Provide the (x, y) coordinate of the cell's center where the given text is located.  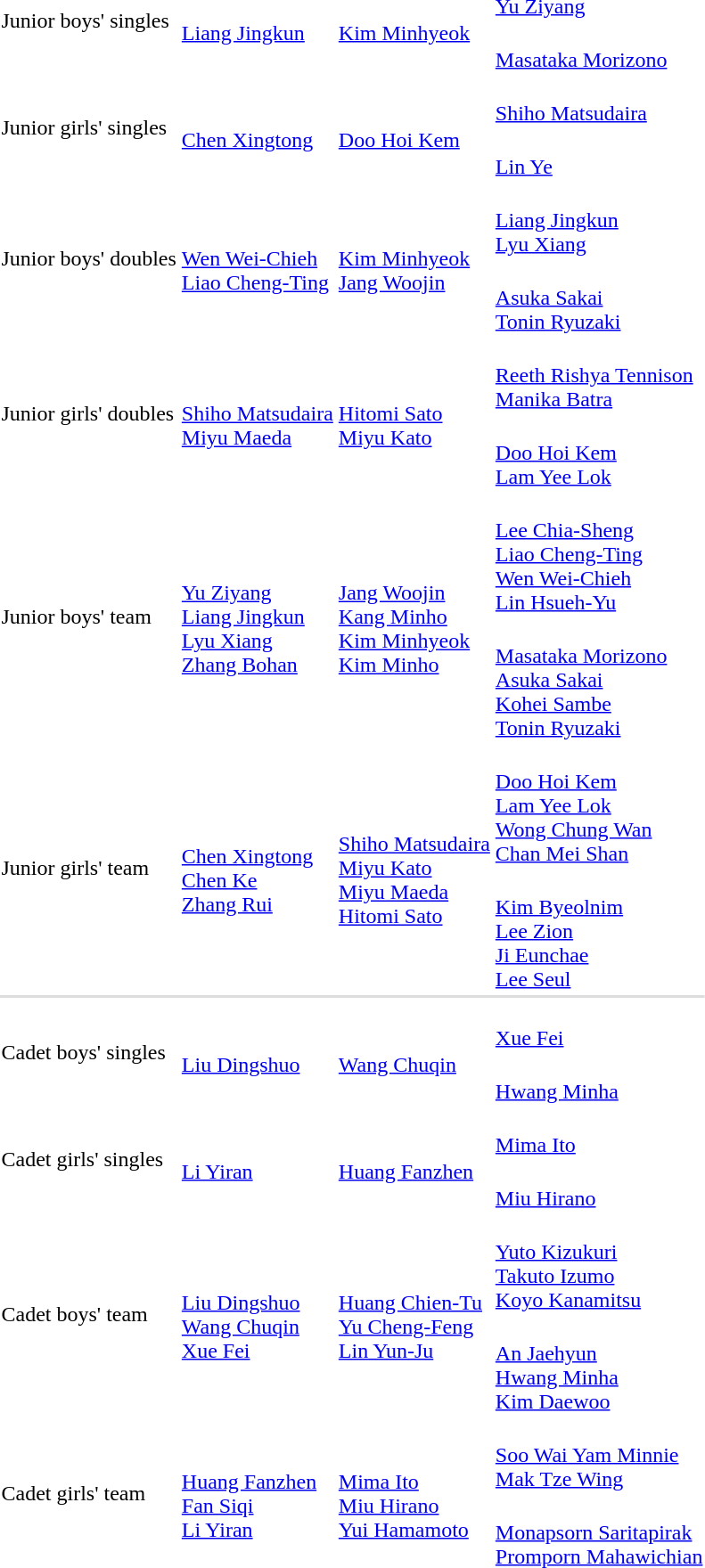
Kim MinhyeokJang Woojin (414, 258)
Soo Wai Yam MinnieMak Tze Wing (599, 1455)
Doo Hoi KemLam Yee Lok (599, 453)
Hitomi SatoMiyu Kato (414, 413)
Junior boys' team (89, 617)
Reeth Rishya TennisonManika Batra (599, 375)
Asuka SakaiTonin Ryuzaki (599, 298)
Liang JingkunLyu Xiang (599, 220)
Cadet girls' singles (89, 1160)
Miu Hirano (599, 1187)
Junior girls' team (89, 868)
Kim ByeolnimLee ZionJi EunchaeLee Seul (599, 931)
Mima Ito (599, 1133)
Chen XingtongChen KeZhang Rui (257, 868)
Yuto KizukuriTakuto IzumoKoyo Kanamitsu (599, 1263)
Jang WoojinKang MinhoKim MinhyeokKim Minho (414, 617)
Chen Xingtong (257, 128)
Cadet boys' singles (89, 1053)
Doo Hoi KemLam Yee LokWong Chung WanChan Mei Shan (599, 805)
Shiho MatsudairaMiyu KatoMiyu MaedaHitomi Sato (414, 868)
Shiho MatsudairaMiyu Maeda (257, 413)
Cadet boys' team (89, 1315)
Huang Chien-TuYu Cheng-FengLin Yun-Ju (414, 1315)
Hwang Minha (599, 1080)
Doo Hoi Kem (414, 128)
Liu DingshuoWang ChuqinXue Fei (257, 1315)
Junior girls' doubles (89, 413)
Junior boys' doubles (89, 258)
Xue Fei (599, 1026)
Shiho Matsudaira (599, 102)
Wang Chuqin (414, 1053)
Huang Fanzhen (414, 1160)
Masataka Morizono (599, 48)
Liu Dingshuo (257, 1053)
Lee Chia-ShengLiao Cheng-TingWen Wei-ChiehLin Hsueh-Yu (599, 554)
Li Yiran (257, 1160)
Wen Wei-ChiehLiao Cheng-Ting (257, 258)
Masataka MorizonoAsuka SakaiKohei SambeTonin Ryuzaki (599, 680)
Yu ZiyangLiang JingkunLyu XiangZhang Bohan (257, 617)
Junior girls' singles (89, 128)
An JaehyunHwang MinhaKim Daewoo (599, 1365)
Lin Ye (599, 155)
